Determine the [x, y] coordinate at the center of the cell enclosing the given text.  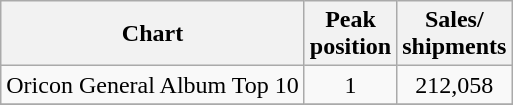
1 [350, 85]
Chart [153, 34]
Peakposition [350, 34]
Sales/shipments [454, 34]
Oricon General Album Top 10 [153, 85]
212,058 [454, 85]
